From the cell containing the given text, extract its center point as (X, Y) coordinate. 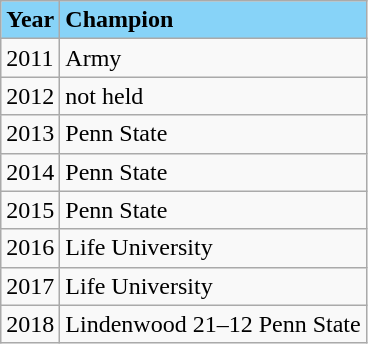
Champion (213, 20)
2015 (30, 210)
Army (213, 58)
not held (213, 96)
2017 (30, 286)
2014 (30, 172)
2012 (30, 96)
2011 (30, 58)
2013 (30, 134)
Lindenwood 21–12 Penn State (213, 324)
Year (30, 20)
2018 (30, 324)
2016 (30, 248)
